Search for the cell housing the specified text and yield its (x, y) center coordinate. 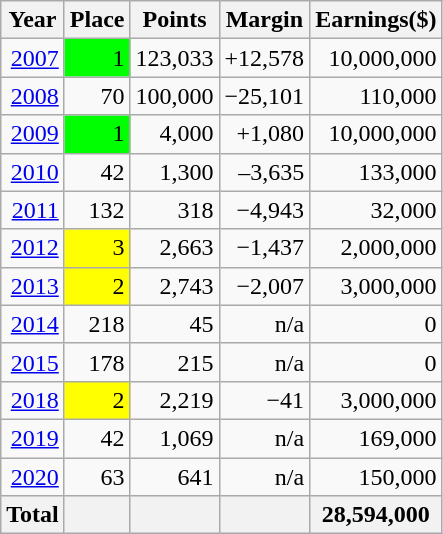
2011 (33, 210)
45 (174, 324)
Place (97, 20)
218 (97, 324)
2,743 (174, 286)
110,000 (376, 96)
2,219 (174, 400)
2015 (33, 362)
−4,943 (264, 210)
1,069 (174, 438)
641 (174, 477)
2014 (33, 324)
2010 (33, 172)
2020 (33, 477)
Margin (264, 20)
32,000 (376, 210)
133,000 (376, 172)
2007 (33, 58)
–3,635 (264, 172)
1,300 (174, 172)
2019 (33, 438)
123,033 (174, 58)
−25,101 (264, 96)
2,663 (174, 248)
2012 (33, 248)
+1,080 (264, 134)
215 (174, 362)
2013 (33, 286)
169,000 (376, 438)
4,000 (174, 134)
Earnings($) (376, 20)
3 (97, 248)
150,000 (376, 477)
2018 (33, 400)
Year (33, 20)
Points (174, 20)
2,000,000 (376, 248)
132 (97, 210)
28,594,000 (376, 515)
+12,578 (264, 58)
2008 (33, 96)
Total (33, 515)
2009 (33, 134)
318 (174, 210)
100,000 (174, 96)
−2,007 (264, 286)
63 (97, 477)
178 (97, 362)
−1,437 (264, 248)
70 (97, 96)
−41 (264, 400)
